From the cell containing the given text, extract its center point as (x, y) coordinate. 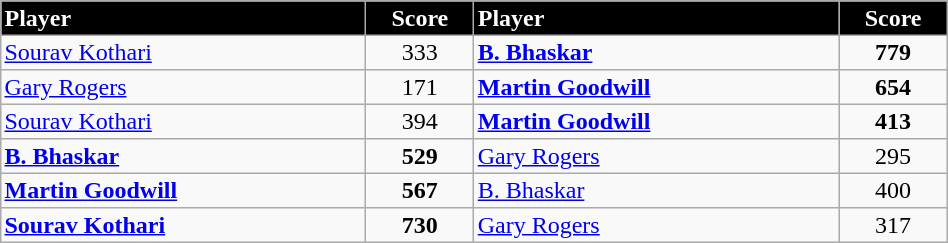
413 (893, 121)
394 (420, 121)
171 (420, 87)
333 (420, 52)
295 (893, 156)
529 (420, 156)
779 (893, 52)
654 (893, 87)
317 (893, 225)
567 (420, 190)
730 (420, 225)
400 (893, 190)
